Scan for the cell matching the given text and deliver its (x, y) coordinate at center. 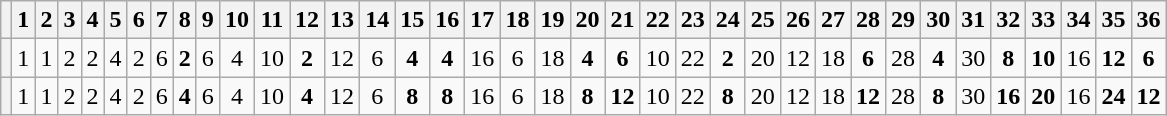
11 (272, 20)
5 (116, 20)
31 (974, 20)
15 (412, 20)
29 (904, 20)
34 (1078, 20)
32 (1008, 20)
13 (342, 20)
33 (1044, 20)
19 (552, 20)
3 (70, 20)
9 (208, 20)
17 (482, 20)
23 (692, 20)
14 (378, 20)
27 (832, 20)
21 (622, 20)
26 (798, 20)
7 (162, 20)
25 (762, 20)
35 (1114, 20)
36 (1148, 20)
